For the text-containing cell, return its midpoint in (x, y) coordinate format. 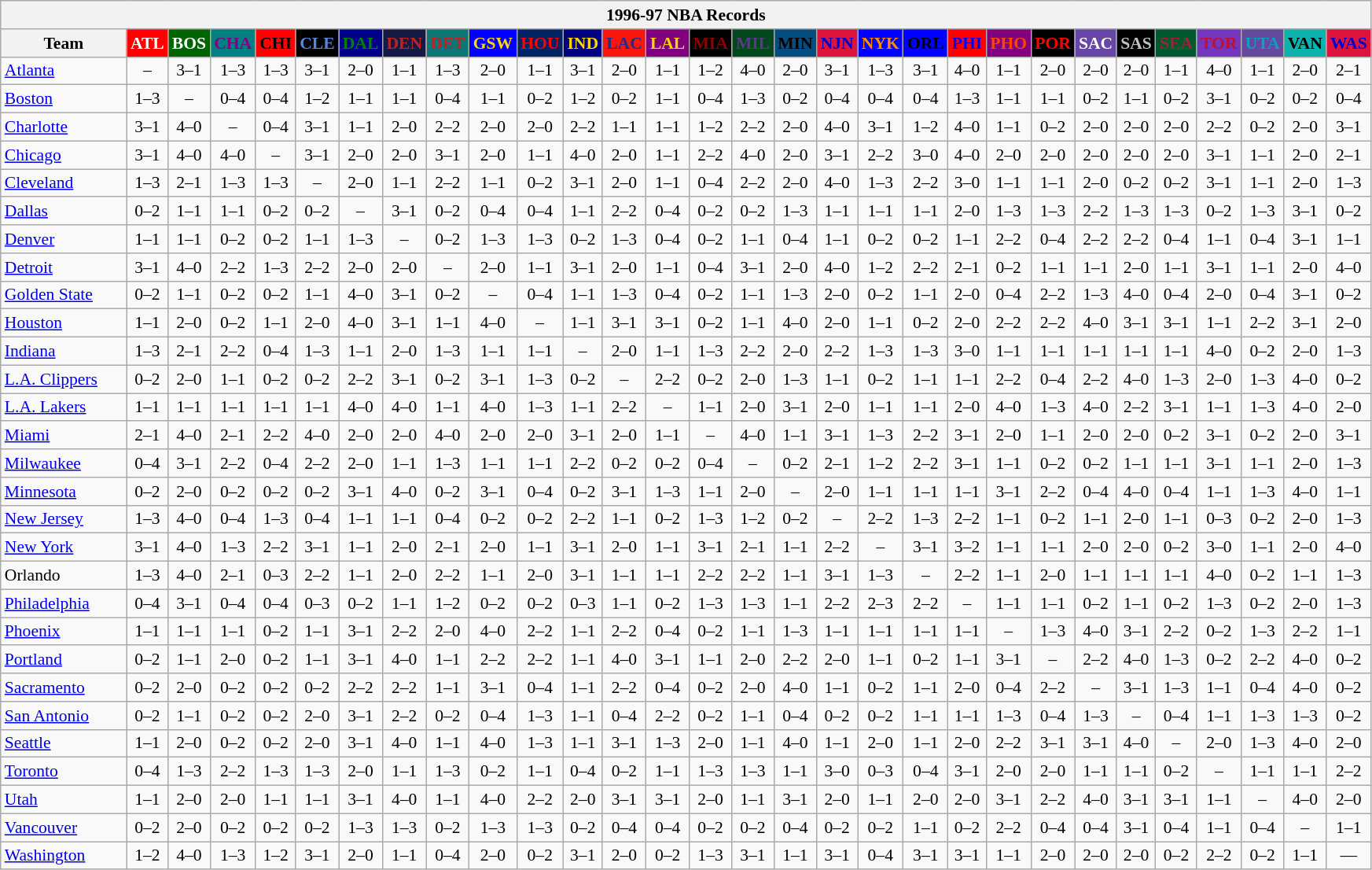
NYK (881, 43)
DET (448, 43)
Boston (64, 99)
VAN (1305, 43)
HOU (539, 43)
San Antonio (64, 716)
MIA (710, 43)
Chicago (64, 155)
Golden State (64, 295)
Houston (64, 323)
Cleveland (64, 183)
Orlando (64, 576)
2–3 (881, 603)
SAS (1136, 43)
Sacramento (64, 688)
CHA (233, 43)
Detroit (64, 267)
DAL (361, 43)
Team (64, 43)
New Jersey (64, 519)
POR (1053, 43)
CLE (318, 43)
BOS (189, 43)
Utah (64, 800)
Phoenix (64, 632)
DEN (404, 43)
PHI (967, 43)
L.A. Clippers (64, 379)
ATL (148, 43)
Denver (64, 239)
MIN (795, 43)
UTA (1263, 43)
TOR (1219, 43)
Toronto (64, 772)
Portland (64, 660)
Miami (64, 436)
WAS (1349, 43)
LAL (668, 43)
Dallas (64, 212)
— (1349, 856)
Charlotte (64, 127)
MIL (753, 43)
LAC (624, 43)
Milwaukee (64, 463)
PHO (1008, 43)
Atlanta (64, 71)
New York (64, 547)
GSW (494, 43)
NJN (837, 43)
ORL (926, 43)
1996-97 NBA Records (686, 15)
Vancouver (64, 828)
CHI (275, 43)
Indiana (64, 352)
SAC (1096, 43)
Seattle (64, 743)
Washington (64, 856)
SEA (1176, 43)
3–2 (967, 547)
L.A. Lakers (64, 407)
Philadelphia (64, 603)
IND (583, 43)
Minnesota (64, 492)
